Determine the (x, y) coordinate at the center of the cell enclosing the given text.  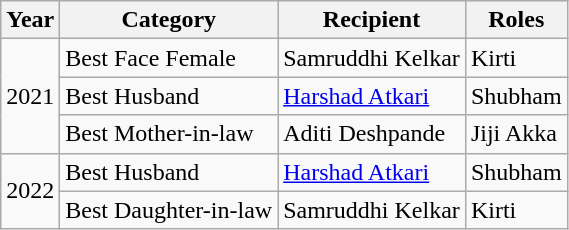
Recipient (372, 20)
Roles (516, 20)
Best Daughter-in-law (169, 210)
Year (30, 20)
Best Face Female (169, 58)
Category (169, 20)
Jiji Akka (516, 134)
2022 (30, 191)
Best Mother-in-law (169, 134)
Aditi Deshpande (372, 134)
2021 (30, 96)
